Search for the cell housing the specified text and yield its (X, Y) center coordinate. 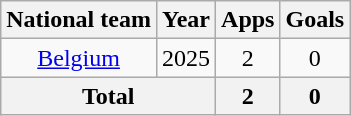
Year (186, 20)
Apps (248, 20)
Belgium (79, 58)
2025 (186, 58)
National team (79, 20)
Total (108, 96)
Goals (315, 20)
